Find where the given text appears and provide that cell's center as [x, y] coordinate. 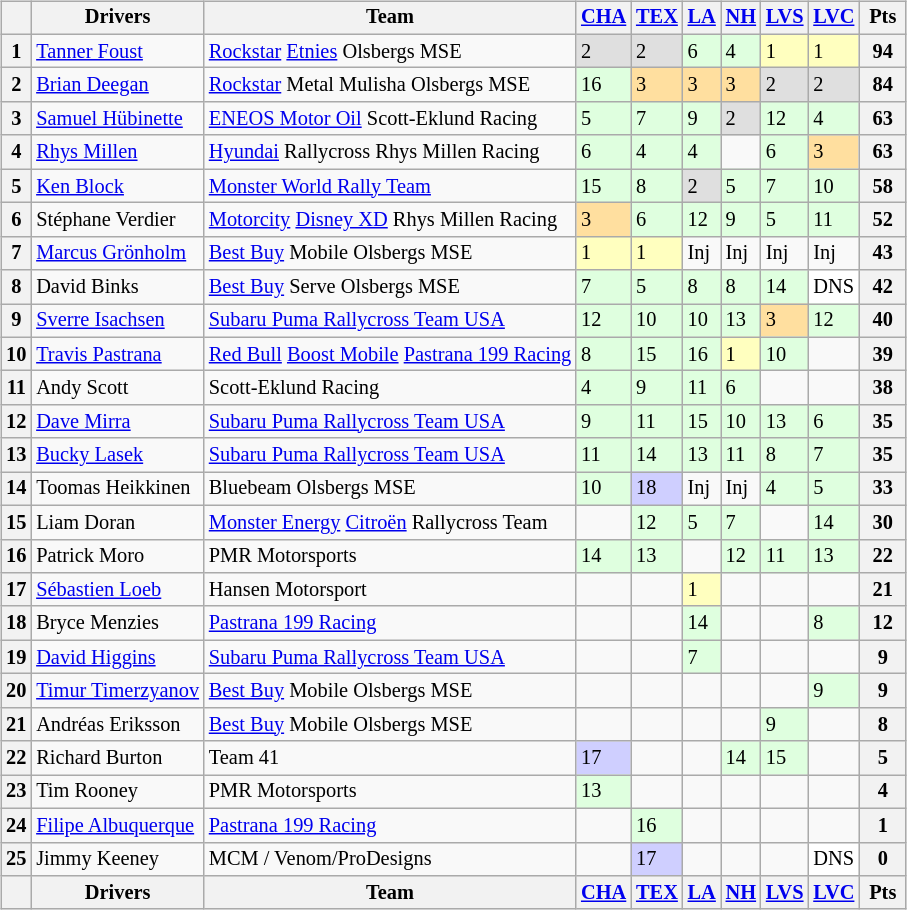
Sébastien Loeb [118, 590]
Ken Block [118, 186]
Team 41 [390, 758]
Richard Burton [118, 758]
0 [882, 859]
Rhys Millen [118, 152]
19 [16, 657]
MCM / Venom/ProDesigns [390, 859]
Brian Deegan [118, 85]
Samuel Hübinette [118, 119]
Bluebeam Olsbergs MSE [390, 489]
Motorcity Disney XD Rhys Millen Racing [390, 220]
Jimmy Keeney [118, 859]
Hyundai Rallycross Rhys Millen Racing [390, 152]
39 [882, 354]
Tim Rooney [118, 792]
Stéphane Verdier [118, 220]
Hansen Motorsport [390, 590]
94 [882, 51]
30 [882, 522]
Liam Doran [118, 522]
52 [882, 220]
Dave Mirra [118, 422]
43 [882, 253]
Sverre Isachsen [118, 321]
58 [882, 186]
40 [882, 321]
Tanner Foust [118, 51]
24 [16, 825]
20 [16, 691]
Andy Scott [118, 388]
Patrick Moro [118, 556]
Bucky Lasek [118, 455]
David Binks [118, 287]
Marcus Grönholm [118, 253]
Rockstar Metal Mulisha Olsbergs MSE [390, 85]
Toomas Heikkinen [118, 489]
23 [16, 792]
ENEOS Motor Oil Scott-Eklund Racing [390, 119]
Red Bull Boost Mobile Pastrana 199 Racing [390, 354]
Timur Timerzyanov [118, 691]
Filipe Albuquerque [118, 825]
David Higgins [118, 657]
42 [882, 287]
Monster World Rally Team [390, 186]
Andréas Eriksson [118, 724]
84 [882, 85]
Travis Pastrana [118, 354]
25 [16, 859]
Best Buy Serve Olsbergs MSE [390, 287]
Rockstar Etnies Olsbergs MSE [390, 51]
Scott-Eklund Racing [390, 388]
Bryce Menzies [118, 623]
33 [882, 489]
Monster Energy Citroën Rallycross Team [390, 522]
38 [882, 388]
